Pinpoint the cell where the given text exists, returning its (x, y) midpoint coordinate. 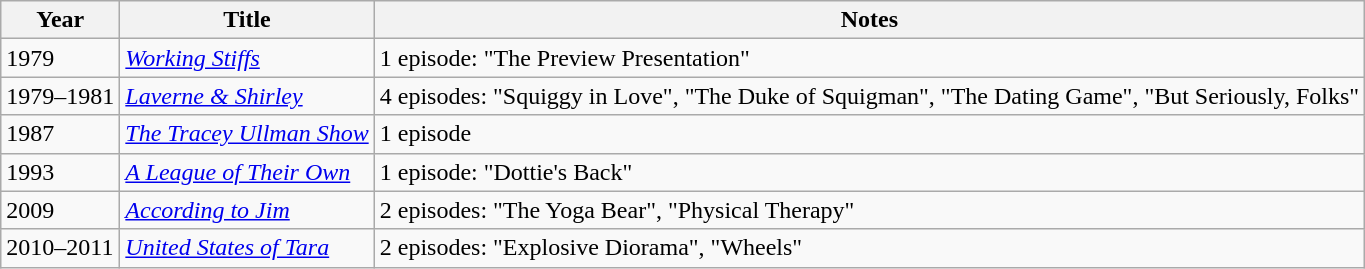
A League of Their Own (247, 172)
1993 (60, 172)
4 episodes: "Squiggy in Love", "The Duke of Squigman", "The Dating Game", "But Seriously, Folks" (869, 96)
1 episode: "Dottie's Back" (869, 172)
1 episode (869, 134)
According to Jim (247, 210)
United States of Tara (247, 248)
2 episodes: "The Yoga Bear", "Physical Therapy" (869, 210)
Laverne & Shirley (247, 96)
Title (247, 20)
1979 (60, 58)
1 episode: "The Preview Presentation" (869, 58)
1979–1981 (60, 96)
The Tracey Ullman Show (247, 134)
1987 (60, 134)
Notes (869, 20)
2 episodes: "Explosive Diorama", "Wheels" (869, 248)
Year (60, 20)
Working Stiffs (247, 58)
2010–2011 (60, 248)
2009 (60, 210)
